Detect which cell encompasses the target text, then output its (X, Y) center coordinate. 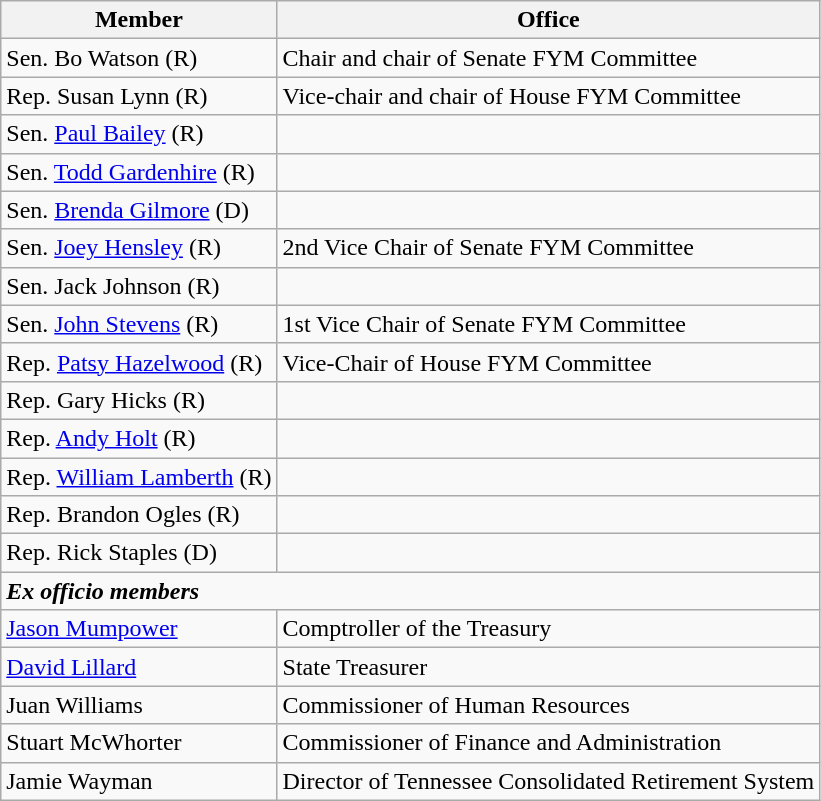
Rep. Gary Hicks (R) (139, 400)
Commissioner of Human Resources (548, 705)
Member (139, 20)
Office (548, 20)
1st Vice Chair of Senate FYM Committee (548, 324)
Vice-chair and chair of House FYM Committee (548, 96)
Commissioner of Finance and Administration (548, 743)
Director of Tennessee Consolidated Retirement System (548, 781)
Ex officio members (410, 591)
Comptroller of the Treasury (548, 629)
Rep. William Lamberth (R) (139, 477)
Sen. Brenda Gilmore (D) (139, 210)
Rep. Rick Staples (D) (139, 553)
David Lillard (139, 667)
Sen. Joey Hensley (R) (139, 248)
Sen. Bo Watson (R) (139, 58)
Rep. Susan Lynn (R) (139, 96)
Sen. John Stevens (R) (139, 324)
Rep. Brandon Ogles (R) (139, 515)
Sen. Todd Gardenhire (R) (139, 172)
Chair and chair of Senate FYM Committee (548, 58)
Jamie Wayman (139, 781)
Rep. Patsy Hazelwood (R) (139, 362)
Jason Mumpower (139, 629)
State Treasurer (548, 667)
2nd Vice Chair of Senate FYM Committee (548, 248)
Rep. Andy Holt (R) (139, 438)
Juan Williams (139, 705)
Sen. Jack Johnson (R) (139, 286)
Vice-Chair of House FYM Committee (548, 362)
Sen. Paul Bailey (R) (139, 134)
Stuart McWhorter (139, 743)
